Search for the cell housing the specified text and yield its (x, y) center coordinate. 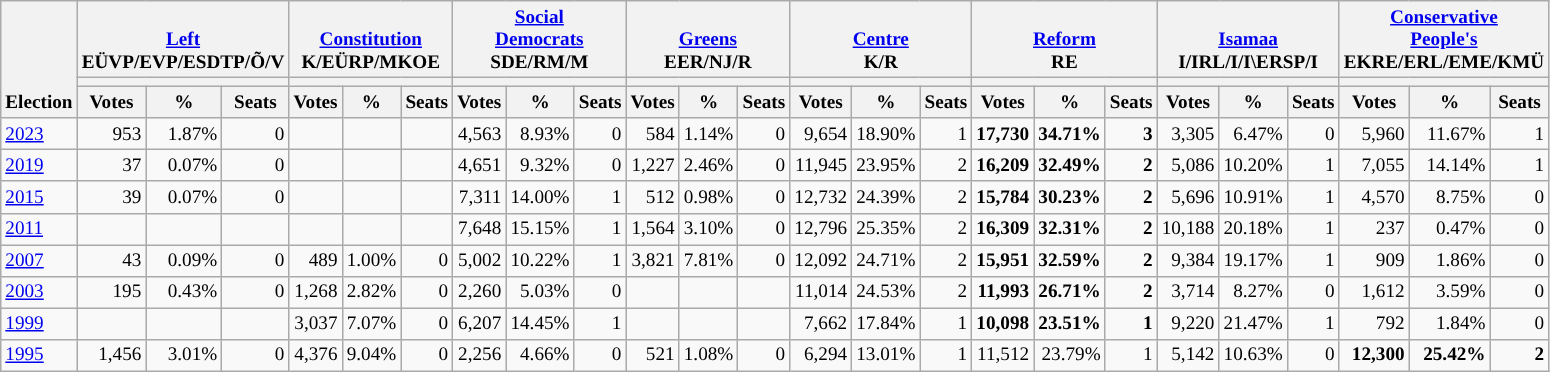
4,376 (316, 355)
1999 (39, 324)
4,570 (1374, 197)
0.47% (1450, 229)
1,612 (1374, 292)
Election (39, 60)
7.07% (372, 324)
12,300 (1374, 355)
37 (112, 166)
7.81% (708, 261)
237 (1374, 229)
7,055 (1374, 166)
6,207 (480, 324)
3.10% (708, 229)
19.17% (1253, 261)
2011 (39, 229)
0.43% (184, 292)
909 (1374, 261)
584 (652, 134)
6.47% (1253, 134)
17,730 (1003, 134)
25.35% (886, 229)
2.82% (372, 292)
15,951 (1003, 261)
3.01% (184, 355)
4,651 (480, 166)
10,098 (1003, 324)
5,696 (1188, 197)
ConstitutionK/EÜRP/MKOE (371, 40)
9.32% (540, 166)
11,993 (1003, 292)
1,268 (316, 292)
5,960 (1374, 134)
39 (112, 197)
1.00% (372, 261)
15.15% (540, 229)
195 (112, 292)
5,142 (1188, 355)
10,188 (1188, 229)
2007 (39, 261)
792 (1374, 324)
1,227 (652, 166)
521 (652, 355)
16,309 (1003, 229)
5,002 (480, 261)
2,260 (480, 292)
3.59% (1450, 292)
953 (112, 134)
3,305 (1188, 134)
2003 (39, 292)
6,294 (821, 355)
489 (316, 261)
1.84% (1450, 324)
8.27% (1253, 292)
2.46% (708, 166)
3,714 (1188, 292)
10.63% (1253, 355)
2023 (39, 134)
10.22% (540, 261)
23.51% (1070, 324)
14.14% (1450, 166)
4.66% (540, 355)
4,563 (480, 134)
0.09% (184, 261)
30.23% (1070, 197)
12,092 (821, 261)
ReformRE (1064, 40)
10.91% (1253, 197)
3,821 (652, 261)
11,945 (821, 166)
10.20% (1253, 166)
SocialDemocratsSDE/RM/M (540, 40)
18.90% (886, 134)
23.79% (1070, 355)
GreensEER/NJ/R (708, 40)
11.67% (1450, 134)
IsamaaI/IRL/I/I\ERSP/I (1248, 40)
14.00% (540, 197)
9.04% (372, 355)
8.75% (1450, 197)
11,512 (1003, 355)
20.18% (1253, 229)
2,256 (480, 355)
9,654 (821, 134)
ConservativePeople'sEKRE/ERL/EME/KMÜ (1444, 40)
2015 (39, 197)
23.95% (886, 166)
17.84% (886, 324)
16,209 (1003, 166)
43 (112, 261)
5.03% (540, 292)
1.14% (708, 134)
32.49% (1070, 166)
34.71% (1070, 134)
1995 (39, 355)
12,796 (821, 229)
5,086 (1188, 166)
2019 (39, 166)
25.42% (1450, 355)
7,648 (480, 229)
21.47% (1253, 324)
CentreK/R (881, 40)
1.08% (708, 355)
15,784 (1003, 197)
24.39% (886, 197)
11,014 (821, 292)
0.98% (708, 197)
3,037 (316, 324)
24.71% (886, 261)
24.53% (886, 292)
1,564 (652, 229)
12,732 (821, 197)
512 (652, 197)
LeftEÜVP/EVP/ESDTP/Õ/V (183, 40)
3 (1131, 134)
32.59% (1070, 261)
1.86% (1450, 261)
8.93% (540, 134)
9,220 (1188, 324)
13.01% (886, 355)
1.87% (184, 134)
32.31% (1070, 229)
14.45% (540, 324)
9,384 (1188, 261)
1,456 (112, 355)
7,311 (480, 197)
7,662 (821, 324)
26.71% (1070, 292)
